Return (x, y) of the center of cell containing provided text 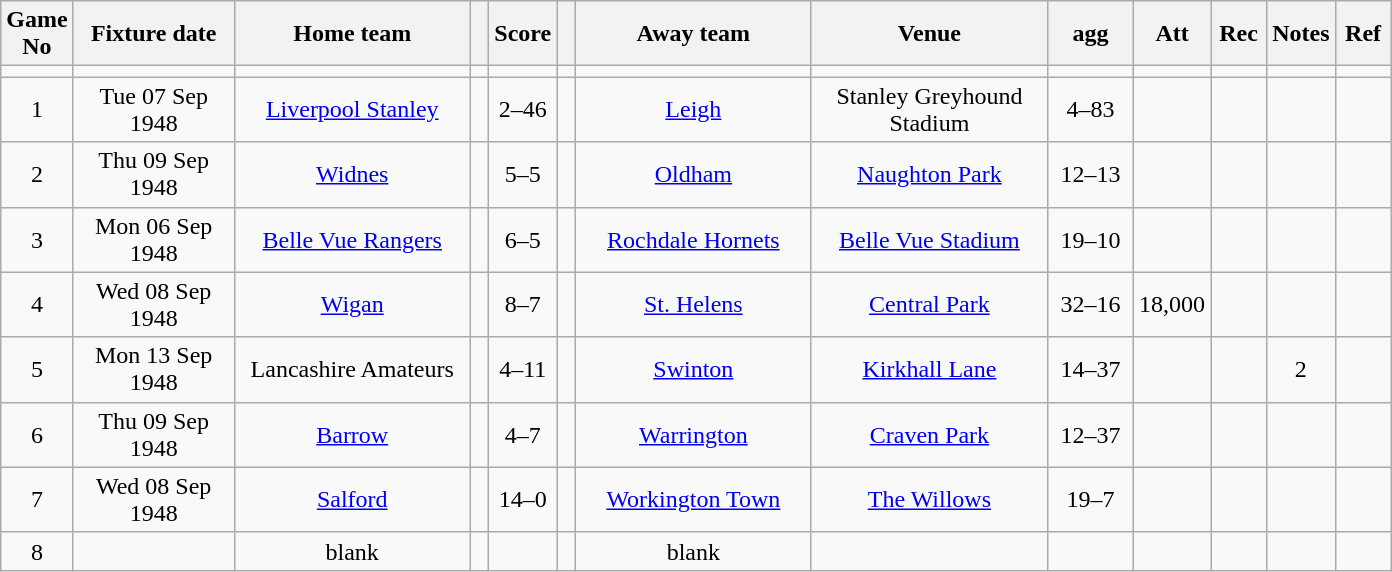
Kirkhall Lane (929, 370)
Salford (352, 500)
Fixture date (154, 34)
6 (37, 434)
Rec (1239, 34)
4–11 (523, 370)
The Willows (929, 500)
7 (37, 500)
Barrow (352, 434)
Wigan (352, 304)
Rochdale Hornets (693, 240)
12–37 (1090, 434)
4–83 (1090, 110)
Leigh (693, 110)
Naughton Park (929, 174)
5 (37, 370)
3 (37, 240)
St. Helens (693, 304)
Stanley Greyhound Stadium (929, 110)
Home team (352, 34)
4–7 (523, 434)
Mon 13 Sep 1948 (154, 370)
Widnes (352, 174)
5–5 (523, 174)
Liverpool Stanley (352, 110)
1 (37, 110)
Att (1172, 34)
Tue 07 Sep 1948 (154, 110)
Belle Vue Rangers (352, 240)
Score (523, 34)
2–46 (523, 110)
Swinton (693, 370)
Lancashire Amateurs (352, 370)
agg (1090, 34)
8 (37, 551)
8–7 (523, 304)
Game No (37, 34)
19–7 (1090, 500)
Ref (1363, 34)
Craven Park (929, 434)
32–16 (1090, 304)
Away team (693, 34)
14–0 (523, 500)
Oldham (693, 174)
Central Park (929, 304)
Belle Vue Stadium (929, 240)
6–5 (523, 240)
19–10 (1090, 240)
Warrington (693, 434)
12–13 (1090, 174)
18,000 (1172, 304)
4 (37, 304)
Workington Town (693, 500)
Mon 06 Sep 1948 (154, 240)
Notes (1301, 34)
Venue (929, 34)
14–37 (1090, 370)
